Determine the [x, y] coordinate at the center of the cell enclosing the given text.  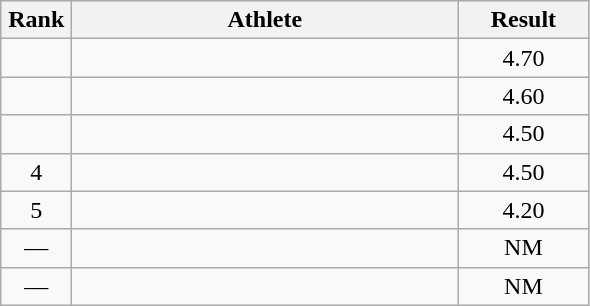
Rank [36, 20]
4.60 [524, 96]
4.20 [524, 210]
4.70 [524, 58]
Athlete [265, 20]
4 [36, 172]
5 [36, 210]
Result [524, 20]
